Output the (X, Y) coordinate of the center of the cell containing the given text.  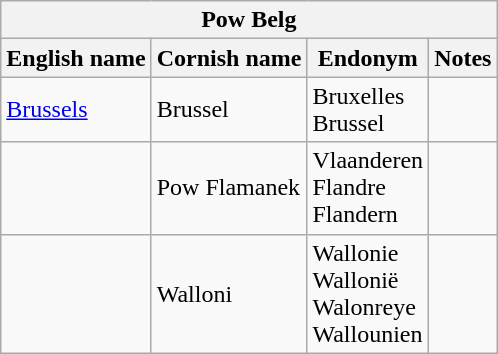
Pow Belg (249, 20)
Endonym (368, 58)
English name (76, 58)
Notes (463, 58)
Pow Flamanek (229, 188)
Brussels (76, 110)
VlaanderenFlandreFlandern (368, 188)
Walloni (229, 294)
Brussel (229, 110)
BruxellesBrussel (368, 110)
Cornish name (229, 58)
WallonieWalloniëWalonreyeWallounien (368, 294)
